Find where the given text appears and provide that cell's center as (x, y) coordinate. 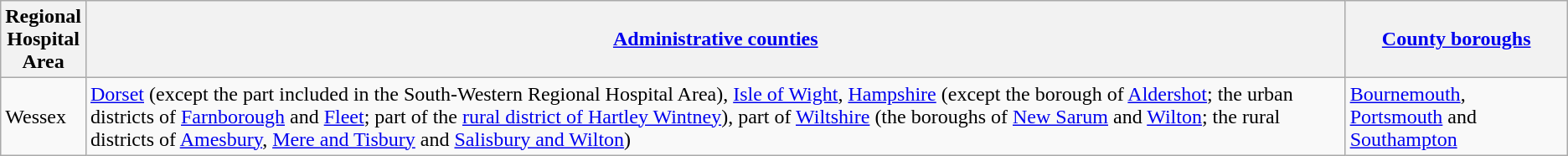
Wessex (44, 117)
Regional Hospital Area (44, 39)
Bournemouth, Portsmouth and Southampton (1456, 117)
Administrative counties (715, 39)
County boroughs (1456, 39)
